Determine the (x, y) coordinate at the center of the cell enclosing the given text.  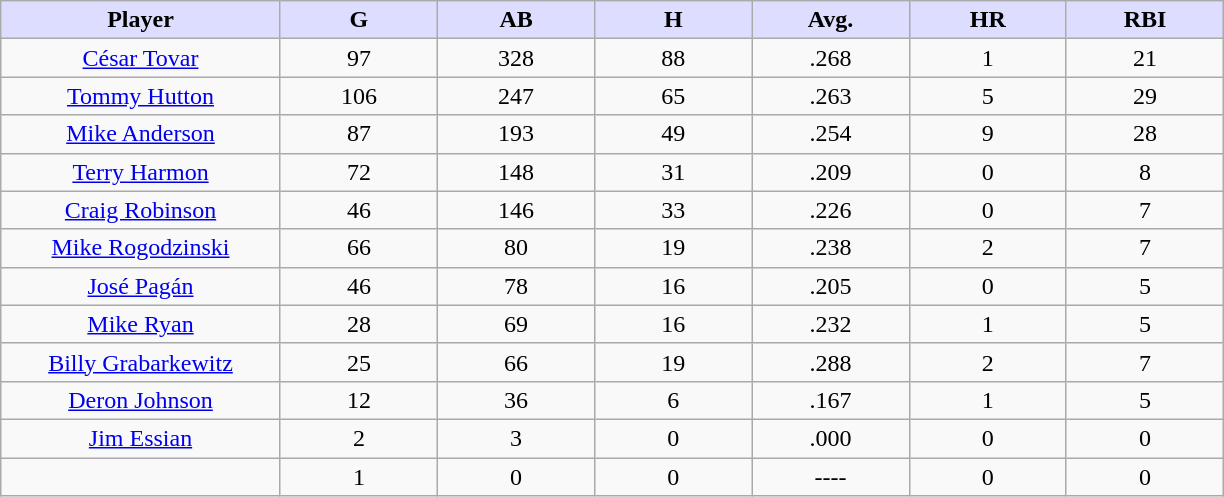
José Pagán (141, 286)
29 (1144, 96)
Deron Johnson (141, 400)
HR (988, 20)
78 (516, 286)
Player (141, 20)
Craig Robinson (141, 210)
.232 (830, 324)
G (358, 20)
328 (516, 58)
Mike Anderson (141, 134)
RBI (1144, 20)
.268 (830, 58)
31 (674, 172)
88 (674, 58)
.000 (830, 438)
.226 (830, 210)
8 (1144, 172)
.288 (830, 362)
80 (516, 248)
.205 (830, 286)
Jim Essian (141, 438)
.167 (830, 400)
247 (516, 96)
72 (358, 172)
21 (1144, 58)
3 (516, 438)
6 (674, 400)
49 (674, 134)
.238 (830, 248)
69 (516, 324)
Mike Ryan (141, 324)
36 (516, 400)
Mike Rogodzinski (141, 248)
193 (516, 134)
97 (358, 58)
Avg. (830, 20)
33 (674, 210)
---- (830, 477)
AB (516, 20)
12 (358, 400)
87 (358, 134)
.263 (830, 96)
9 (988, 134)
Tommy Hutton (141, 96)
.209 (830, 172)
Billy Grabarkewitz (141, 362)
H (674, 20)
25 (358, 362)
Terry Harmon (141, 172)
César Tovar (141, 58)
148 (516, 172)
106 (358, 96)
146 (516, 210)
.254 (830, 134)
65 (674, 96)
